Detect which cell encompasses the target text, then output its (x, y) center coordinate. 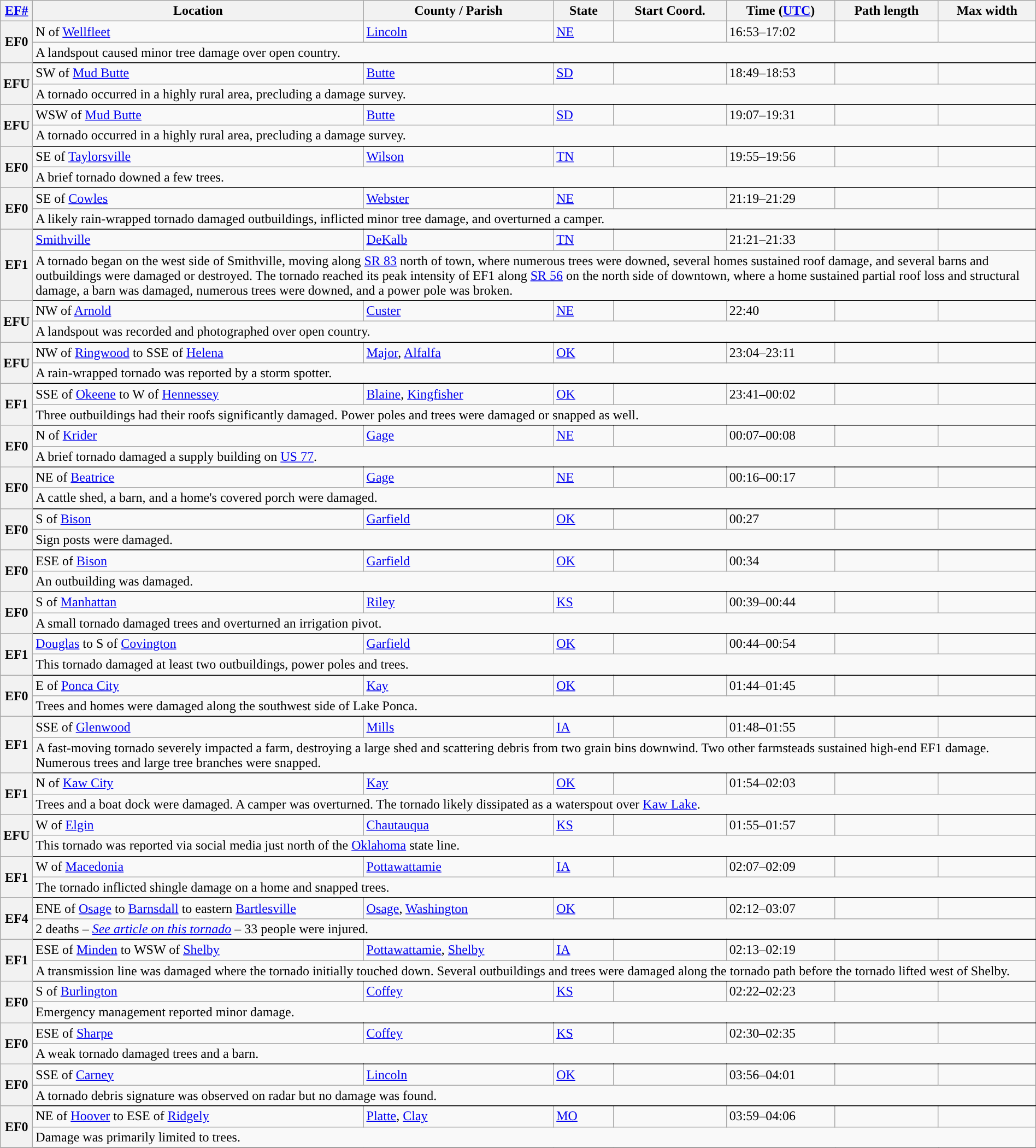
Riley (458, 602)
21:21–21:33 (780, 239)
16:53–17:02 (780, 32)
03:56–04:01 (780, 1075)
County / Parish (458, 11)
An outbuilding was damaged. (534, 581)
EF4 (16, 918)
NW of Ringwood to SSE of Helena (198, 353)
Location (198, 11)
Pottawattamie (458, 866)
Wilson (458, 156)
A tornado debris signature was observed on radar but no damage was found. (534, 1096)
19:07–19:31 (780, 115)
Custer (458, 311)
S of Bison (198, 519)
The tornado inflicted shingle damage on a home and snapped trees. (534, 887)
SSE of Glenwood (198, 727)
00:27 (780, 519)
A rain-wrapped tornado was reported by a storm spotter. (534, 373)
Three outbuildings had their roofs significantly damaged. Power poles and trees were damaged or snapped as well. (534, 415)
00:07–00:08 (780, 436)
S of Burlington (198, 992)
Mills (458, 727)
Time (UTC) (780, 11)
Osage, Washington (458, 908)
N of Kaw City (198, 783)
A landspout caused minor tree damage over open country. (534, 52)
02:07–02:09 (780, 866)
A likely rain-wrapped tornado damaged outbuildings, inflicted minor tree damage, and overturned a camper. (534, 219)
SSE of Carney (198, 1075)
Platte, Clay (458, 1116)
21:19–21:29 (780, 198)
N of Krider (198, 436)
S of Manhattan (198, 602)
A small tornado damaged trees and overturned an irrigation pivot. (534, 623)
This tornado damaged at least two outbuildings, power poles and trees. (534, 665)
00:44–00:54 (780, 644)
Trees and homes were damaged along the southwest side of Lake Ponca. (534, 706)
02:30–02:35 (780, 1033)
State (584, 11)
N of Wellfleet (198, 32)
Emergency management reported minor damage. (534, 1012)
W of Macedonia (198, 866)
Sign posts were damaged. (534, 540)
MO (584, 1116)
Max width (987, 11)
NE of Hoover to ESE of Ridgely (198, 1116)
A weak tornado damaged trees and a barn. (534, 1054)
Trees and a boat dock were damaged. A camper was overturned. The tornado likely dissipated as a waterspout over Kaw Lake. (534, 804)
NE of Beatrice (198, 477)
18:49–18:53 (780, 73)
Chautauqua (458, 825)
00:16–00:17 (780, 477)
01:48–01:55 (780, 727)
Pottawattamie, Shelby (458, 950)
03:59–04:06 (780, 1116)
SE of Taylorsville (198, 156)
22:40 (780, 311)
Douglas to S of Covington (198, 644)
A landspout was recorded and photographed over open country. (534, 332)
A brief tornado downed a few trees. (534, 177)
This tornado was reported via social media just north of the Oklahoma state line. (534, 846)
19:55–19:56 (780, 156)
01:44–01:45 (780, 686)
A cattle shed, a barn, and a home's covered porch were damaged. (534, 498)
2 deaths – See article on this tornado – 33 people were injured. (534, 929)
Start Coord. (670, 11)
23:41–00:02 (780, 394)
01:54–02:03 (780, 783)
ESE of Minden to WSW of Shelby (198, 950)
23:04–23:11 (780, 353)
Webster (458, 198)
ENE of Osage to Barnsdall to eastern Bartlesville (198, 908)
00:34 (780, 560)
W of Elgin (198, 825)
Blaine, Kingfisher (458, 394)
SW of Mud Butte (198, 73)
Damage was primarily limited to trees. (534, 1137)
WSW of Mud Butte (198, 115)
DeKalb (458, 239)
01:55–01:57 (780, 825)
A brief tornado damaged a supply building on US 77. (534, 456)
ESE of Sharpe (198, 1033)
EF# (16, 11)
SSE of Okeene to W of Hennessey (198, 394)
00:39–00:44 (780, 602)
E of Ponca City (198, 686)
Path length (886, 11)
Smithville (198, 239)
02:12–03:07 (780, 908)
NW of Arnold (198, 311)
02:22–02:23 (780, 992)
SE of Cowles (198, 198)
Major, Alfalfa (458, 353)
02:13–02:19 (780, 950)
ESE of Bison (198, 560)
